Extract the [X, Y] coordinate from the center of the cell holding the provided text.  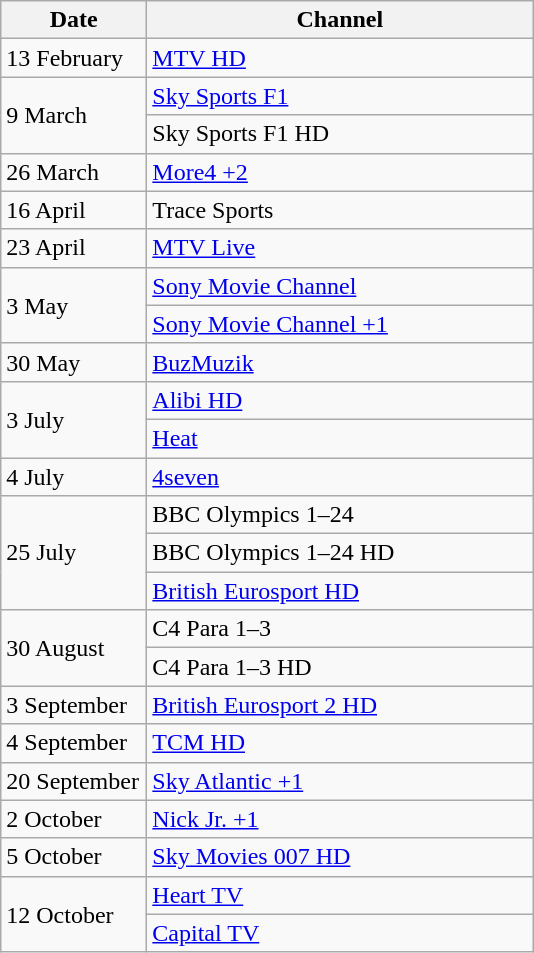
BBC Olympics 1–24 [340, 515]
British Eurosport HD [340, 591]
3 May [74, 305]
20 September [74, 781]
Trace Sports [340, 210]
More4 +2 [340, 172]
12 October [74, 914]
4seven [340, 477]
30 May [74, 362]
TCM HD [340, 743]
BuzMuzik [340, 362]
MTV HD [340, 58]
3 July [74, 419]
23 April [74, 248]
Sky Sports F1 [340, 96]
Sony Movie Channel [340, 286]
Heat [340, 438]
30 August [74, 648]
3 September [74, 705]
9 March [74, 115]
C4 Para 1–3 [340, 629]
Sky Movies 007 HD [340, 857]
MTV Live [340, 248]
Alibi HD [340, 400]
Capital TV [340, 933]
BBC Olympics 1–24 HD [340, 553]
Channel [340, 20]
13 February [74, 58]
Date [74, 20]
5 October [74, 857]
2 October [74, 819]
Nick Jr. +1 [340, 819]
British Eurosport 2 HD [340, 705]
Sony Movie Channel +1 [340, 324]
16 April [74, 210]
C4 Para 1–3 HD [340, 667]
Sky Atlantic +1 [340, 781]
4 July [74, 477]
4 September [74, 743]
25 July [74, 553]
26 March [74, 172]
Heart TV [340, 895]
Sky Sports F1 HD [340, 134]
